From the cell containing the given text, extract its center point as [x, y] coordinate. 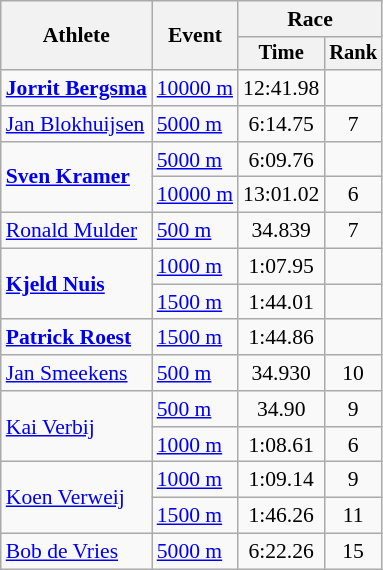
15 [353, 552]
Patrick Roest [76, 338]
10 [353, 373]
1:44.01 [281, 302]
12:41.98 [281, 88]
Jan Blokhuijsen [76, 124]
Ronald Mulder [76, 231]
Kjeld Nuis [76, 284]
Bob de Vries [76, 552]
34.839 [281, 231]
1:44.86 [281, 338]
Time [281, 54]
1:08.61 [281, 445]
6:09.76 [281, 160]
Athlete [76, 36]
1:46.26 [281, 516]
1:09.14 [281, 480]
Rank [353, 54]
6:22.26 [281, 552]
11 [353, 516]
Kai Verbij [76, 426]
Race [310, 19]
Jorrit Bergsma [76, 88]
Event [195, 36]
6:14.75 [281, 124]
Koen Verweij [76, 498]
Jan Smeekens [76, 373]
13:01.02 [281, 195]
34.930 [281, 373]
Sven Kramer [76, 178]
34.90 [281, 409]
1:07.95 [281, 267]
